Determine the [x, y] coordinate at the center of the cell enclosing the given text.  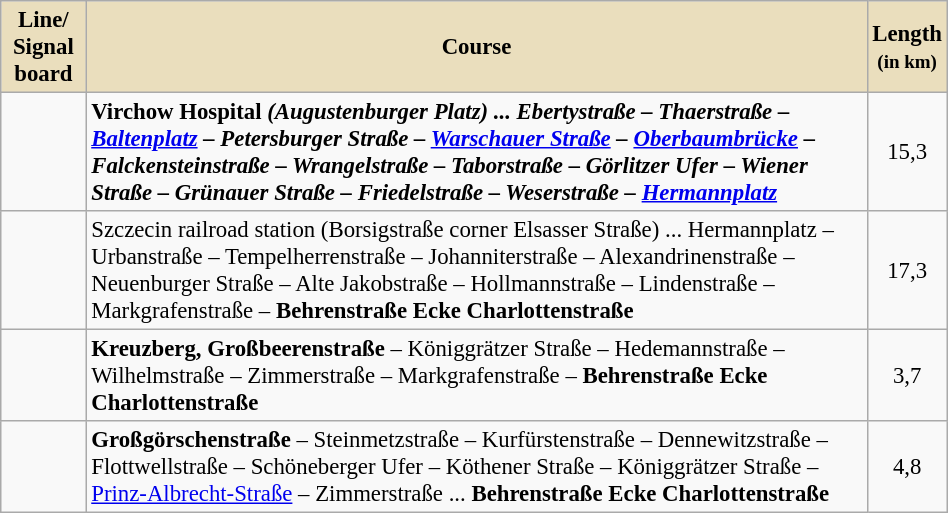
15,3 [907, 152]
Length(in km) [907, 47]
4,8 [907, 467]
Course [476, 47]
17,3 [907, 270]
Line/Signal board [44, 47]
3,7 [907, 376]
